Pinpoint the cell where the given text exists, returning its [x, y] midpoint coordinate. 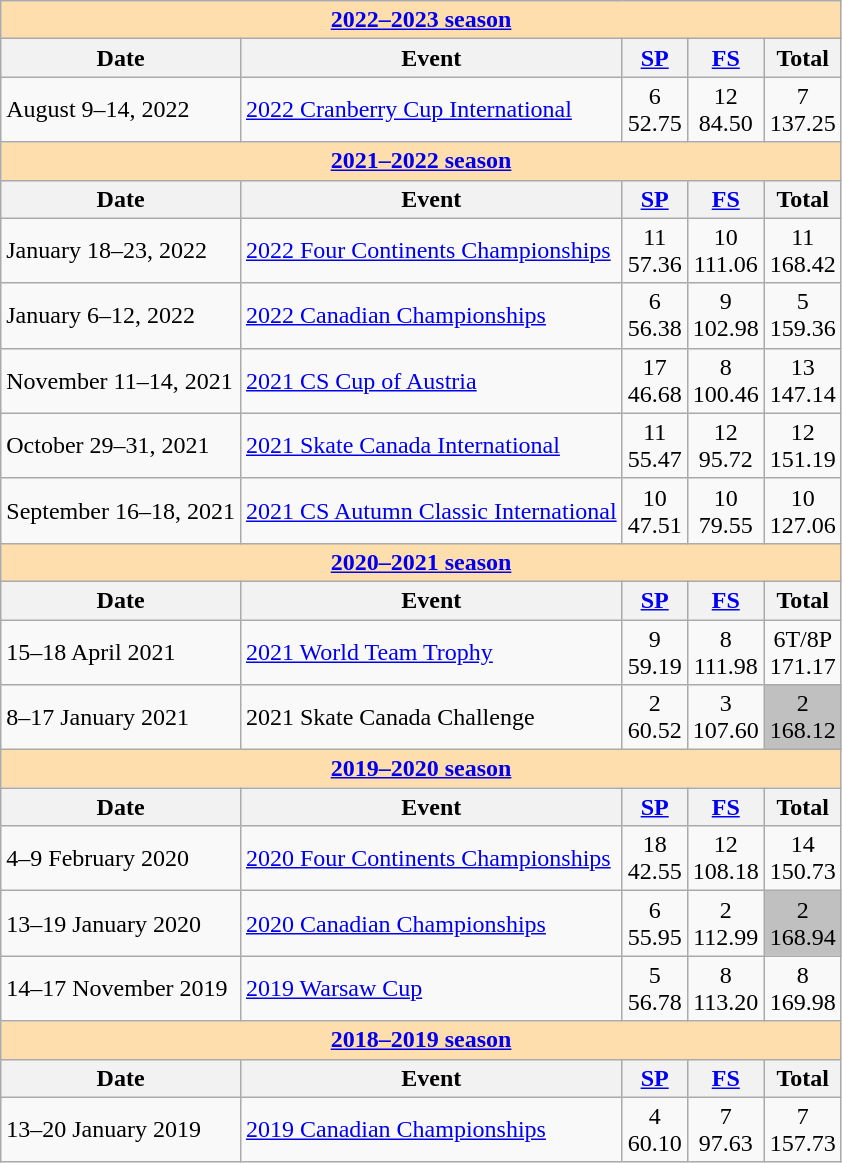
2021 World Team Trophy [431, 652]
6 55.95 [654, 924]
13–20 January 2019 [121, 1130]
8–17 January 2021 [121, 718]
12 151.19 [802, 446]
2021 Skate Canada Challenge [431, 718]
10 111.06 [726, 250]
2 168.12 [802, 718]
14–17 November 2019 [121, 988]
2021 CS Cup of Austria [431, 380]
11 57.36 [654, 250]
8 113.20 [726, 988]
7 137.25 [802, 110]
October 29–31, 2021 [121, 446]
2021–2022 season [422, 161]
7 97.63 [726, 1130]
January 18–23, 2022 [121, 250]
2019 Canadian Championships [431, 1130]
14 150.73 [802, 858]
2022–2023 season [422, 20]
7 157.73 [802, 1130]
6T/8P 171.17 [802, 652]
November 11–14, 2021 [121, 380]
8 169.98 [802, 988]
12 108.18 [726, 858]
4–9 February 2020 [121, 858]
2 60.52 [654, 718]
12 84.50 [726, 110]
2020–2021 season [422, 562]
2021 CS Autumn Classic International [431, 510]
2021 Skate Canada International [431, 446]
2020 Four Continents Championships [431, 858]
2 168.94 [802, 924]
2022 Four Continents Championships [431, 250]
9 59.19 [654, 652]
January 6–12, 2022 [121, 316]
2019 Warsaw Cup [431, 988]
2022 Cranberry Cup International [431, 110]
2020 Canadian Championships [431, 924]
15–18 April 2021 [121, 652]
2022 Canadian Championships [431, 316]
4 60.10 [654, 1130]
2018–2019 season [422, 1040]
12 95.72 [726, 446]
August 9–14, 2022 [121, 110]
5 56.78 [654, 988]
6 56.38 [654, 316]
13 147.14 [802, 380]
10 47.51 [654, 510]
6 52.75 [654, 110]
5 159.36 [802, 316]
September 16–18, 2021 [121, 510]
3 107.60 [726, 718]
9 102.98 [726, 316]
11 55.47 [654, 446]
11 168.42 [802, 250]
17 46.68 [654, 380]
10 127.06 [802, 510]
8 100.46 [726, 380]
13–19 January 2020 [121, 924]
10 79.55 [726, 510]
8 111.98 [726, 652]
2 112.99 [726, 924]
2019–2020 season [422, 769]
18 42.55 [654, 858]
